Provide the (x, y) coordinate of the cell's center where the given text is located.  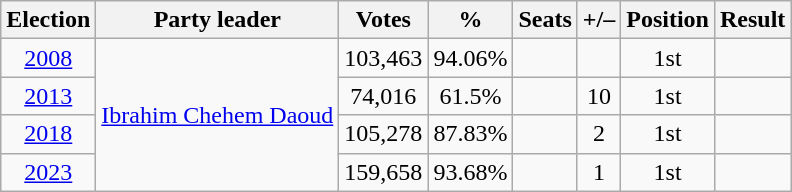
2018 (48, 134)
Ibrahim Chehem Daoud (218, 115)
103,463 (384, 58)
61.5% (470, 96)
74,016 (384, 96)
10 (598, 96)
% (470, 20)
2013 (48, 96)
Party leader (218, 20)
Result (752, 20)
Seats (545, 20)
2008 (48, 58)
94.06% (470, 58)
1 (598, 172)
+/– (598, 20)
93.68% (470, 172)
2023 (48, 172)
159,658 (384, 172)
87.83% (470, 134)
2 (598, 134)
Votes (384, 20)
Position (668, 20)
Election (48, 20)
105,278 (384, 134)
